Scan for the cell matching the given text and deliver its [X, Y] coordinate at center. 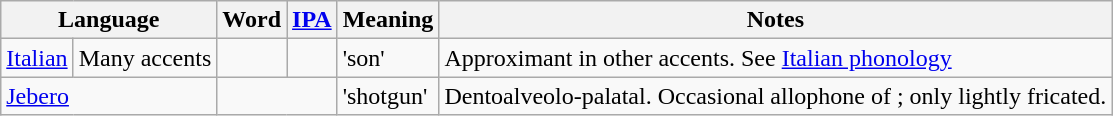
Jebero [109, 96]
Italian [37, 58]
Notes [776, 20]
Many accents [145, 58]
Word [252, 20]
'son' [388, 58]
Language [109, 20]
Dentoalveolo-palatal. Occasional allophone of ; only lightly fricated. [776, 96]
IPA [312, 20]
Approximant in other accents. See Italian phonology [776, 58]
'shotgun' [388, 96]
Meaning [388, 20]
